Extract the [X, Y] coordinate from the center of the cell holding the provided text.  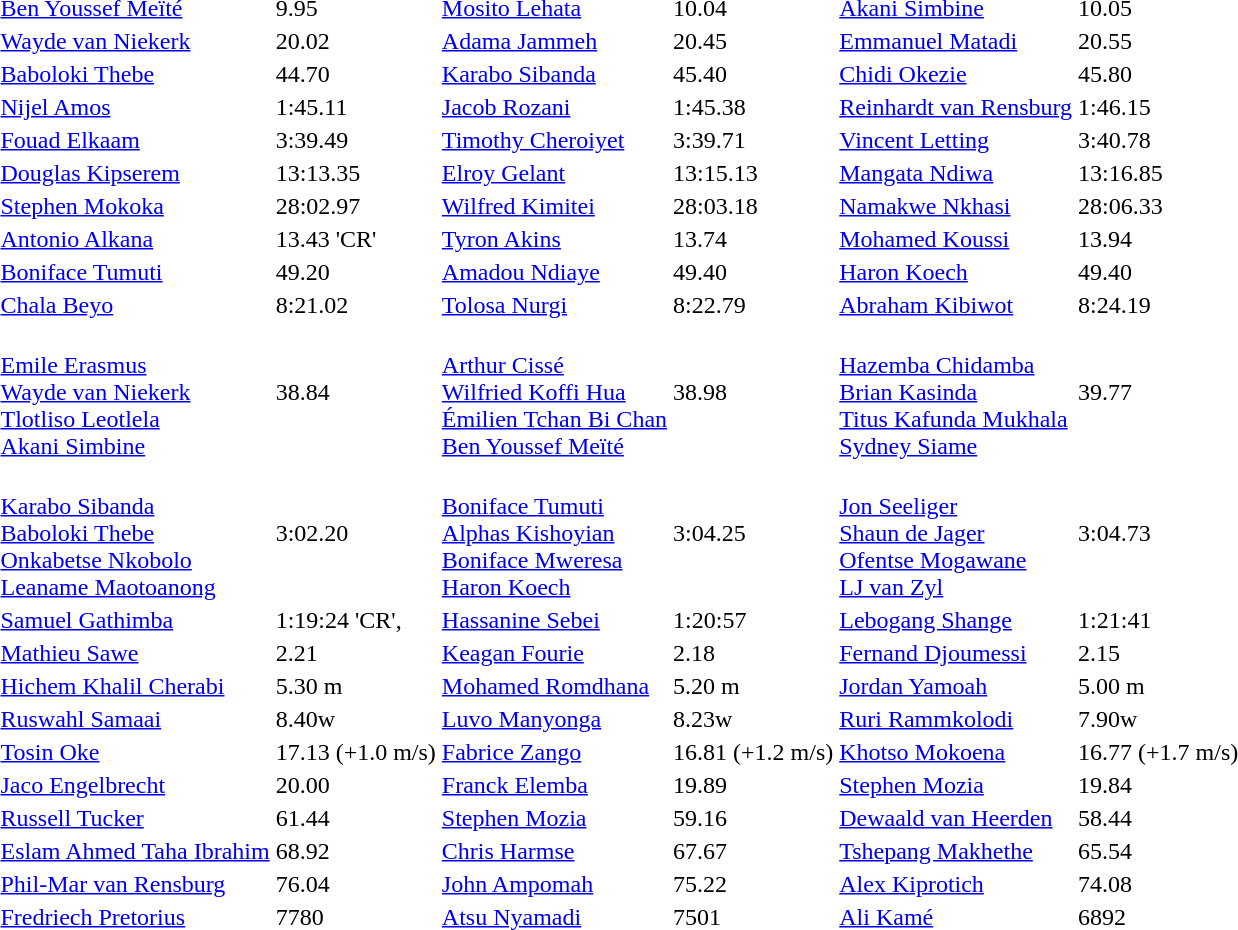
2.21 [356, 653]
Hazemba ChidambaBrian KasindaTitus Kafunda MukhalaSydney Siame [956, 392]
Fabrice Zango [554, 752]
Wilfred Kimitei [554, 206]
49.40 [754, 272]
1:45.11 [356, 107]
Namakwe Nkhasi [956, 206]
13.43 'CR' [356, 239]
Vincent Letting [956, 140]
Emmanuel Matadi [956, 41]
Chris Harmse [554, 851]
20.02 [356, 41]
20.45 [754, 41]
Arthur CisséWilfried Koffi HuaÉmilien Tchan Bi ChanBen Youssef Meïté [554, 392]
Adama Jammeh [554, 41]
Tyron Akins [554, 239]
Mohamed Romdhana [554, 686]
Hassanine Sebei [554, 620]
Elroy Gelant [554, 173]
Ruri Rammkolodi [956, 719]
Lebogang Shange [956, 620]
28:03.18 [754, 206]
5.20 m [754, 686]
13.74 [754, 239]
67.67 [754, 851]
16.81 (+1.2 m/s) [754, 752]
61.44 [356, 818]
Fernand Djoumessi [956, 653]
1:19:24 'CR', [356, 620]
Chidi Okezie [956, 74]
17.13 (+1.0 m/s) [356, 752]
13:13.35 [356, 173]
76.04 [356, 884]
8:21.02 [356, 305]
Mohamed Koussi [956, 239]
5.30 m [356, 686]
Jon SeeligerShaun de JagerOfentse MogawaneLJ van Zyl [956, 533]
Luvo Manyonga [554, 719]
49.20 [356, 272]
45.40 [754, 74]
3:39.71 [754, 140]
Franck Elemba [554, 785]
Amadou Ndiaye [554, 272]
8:22.79 [754, 305]
13:15.13 [754, 173]
20.00 [356, 785]
59.16 [754, 818]
Boniface TumutiAlphas KishoyianBoniface MweresaHaron Koech [554, 533]
Tolosa Nurgi [554, 305]
Khotso Mokoena [956, 752]
19.89 [754, 785]
1:45.38 [754, 107]
Alex Kiprotich [956, 884]
3:04.25 [754, 533]
68.92 [356, 851]
Mangata Ndiwa [956, 173]
28:02.97 [356, 206]
Timothy Cheroiyet [554, 140]
8.40w [356, 719]
75.22 [754, 884]
8.23w [754, 719]
John Ampomah [554, 884]
Dewaald van Heerden [956, 818]
Karabo Sibanda [554, 74]
44.70 [356, 74]
Abraham Kibiwot [956, 305]
3:02.20 [356, 533]
38.98 [754, 392]
2.18 [754, 653]
1:20:57 [754, 620]
Keagan Fourie [554, 653]
Jacob Rozani [554, 107]
Haron Koech [956, 272]
3:39.49 [356, 140]
Tshepang Makhethe [956, 851]
Reinhardt van Rensburg [956, 107]
38.84 [356, 392]
Jordan Yamoah [956, 686]
